Search for the cell housing the specified text and yield its (x, y) center coordinate. 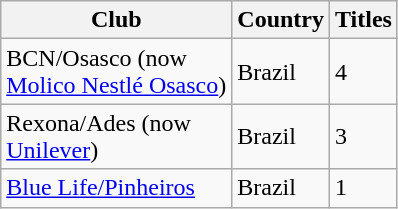
1 (364, 188)
Blue Life/Pinheiros (116, 188)
Rexona/Ades (nowUnilever) (116, 136)
Country (281, 20)
4 (364, 72)
Club (116, 20)
3 (364, 136)
Titles (364, 20)
BCN/Osasco (nowMolico Nestlé Osasco) (116, 72)
